Search for the cell housing the specified text and yield its [X, Y] center coordinate. 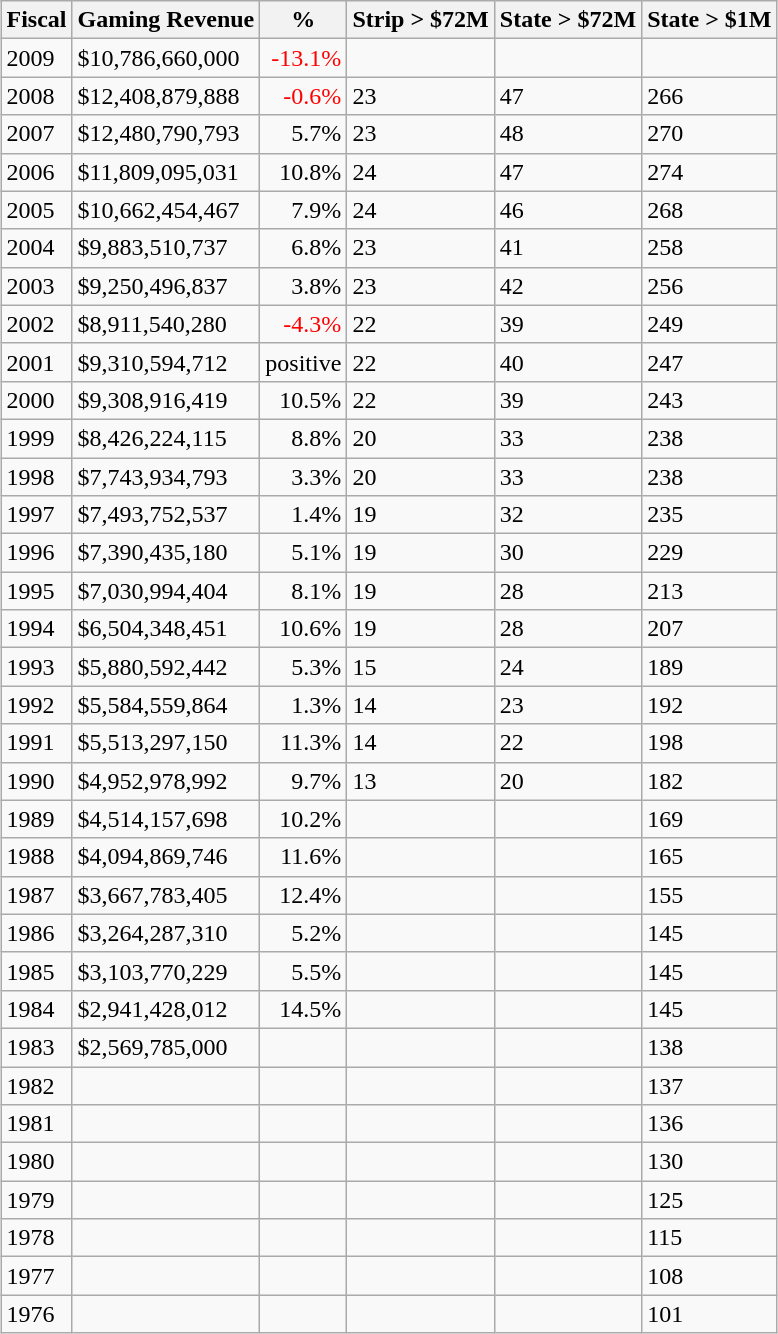
1992 [36, 705]
-13.1% [304, 58]
5.3% [304, 667]
$4,094,869,746 [166, 857]
$9,310,594,712 [166, 362]
125 [710, 1200]
2005 [36, 210]
138 [710, 1047]
positive [304, 362]
274 [710, 172]
$7,390,435,180 [166, 553]
11.6% [304, 857]
1984 [36, 1009]
189 [710, 667]
46 [568, 210]
$2,569,785,000 [166, 1047]
1994 [36, 629]
3.3% [304, 477]
1980 [36, 1162]
8.8% [304, 438]
249 [710, 324]
213 [710, 591]
10.2% [304, 819]
15 [420, 667]
9.7% [304, 781]
41 [568, 248]
266 [710, 96]
$8,426,224,115 [166, 438]
1999 [36, 438]
137 [710, 1085]
10.6% [304, 629]
2007 [36, 134]
$10,662,454,467 [166, 210]
$5,513,297,150 [166, 743]
11.3% [304, 743]
165 [710, 857]
1977 [36, 1276]
$12,480,790,793 [166, 134]
$5,584,559,864 [166, 705]
1989 [36, 819]
2003 [36, 286]
1.4% [304, 515]
Fiscal [36, 20]
12.4% [304, 895]
10.8% [304, 172]
Gaming Revenue [166, 20]
State > $72M [568, 20]
268 [710, 210]
101 [710, 1314]
40 [568, 362]
207 [710, 629]
$3,667,783,405 [166, 895]
235 [710, 515]
1.3% [304, 705]
2008 [36, 96]
14.5% [304, 1009]
1978 [36, 1238]
108 [710, 1276]
$6,504,348,451 [166, 629]
155 [710, 895]
256 [710, 286]
$4,514,157,698 [166, 819]
5.2% [304, 933]
32 [568, 515]
42 [568, 286]
243 [710, 400]
1998 [36, 477]
7.9% [304, 210]
13 [420, 781]
5.5% [304, 971]
1995 [36, 591]
1987 [36, 895]
1997 [36, 515]
182 [710, 781]
169 [710, 819]
2009 [36, 58]
1982 [36, 1085]
247 [710, 362]
1993 [36, 667]
1986 [36, 933]
3.8% [304, 286]
1988 [36, 857]
48 [568, 134]
$4,952,978,992 [166, 781]
% [304, 20]
$9,308,916,419 [166, 400]
270 [710, 134]
2001 [36, 362]
$8,911,540,280 [166, 324]
$7,743,934,793 [166, 477]
1981 [36, 1124]
1976 [36, 1314]
State > $1M [710, 20]
258 [710, 248]
2006 [36, 172]
6.8% [304, 248]
$11,809,095,031 [166, 172]
130 [710, 1162]
1983 [36, 1047]
$9,883,510,737 [166, 248]
$10,786,660,000 [166, 58]
Strip > $72M [420, 20]
$3,264,287,310 [166, 933]
$5,880,592,442 [166, 667]
$9,250,496,837 [166, 286]
5.7% [304, 134]
$12,408,879,888 [166, 96]
$7,030,994,404 [166, 591]
198 [710, 743]
30 [568, 553]
$2,941,428,012 [166, 1009]
8.1% [304, 591]
2004 [36, 248]
229 [710, 553]
2002 [36, 324]
1985 [36, 971]
2000 [36, 400]
-4.3% [304, 324]
136 [710, 1124]
10.5% [304, 400]
1979 [36, 1200]
192 [710, 705]
1991 [36, 743]
$3,103,770,229 [166, 971]
1990 [36, 781]
$7,493,752,537 [166, 515]
-0.6% [304, 96]
115 [710, 1238]
1996 [36, 553]
5.1% [304, 553]
